For the text-containing cell, return its midpoint in [x, y] coordinate format. 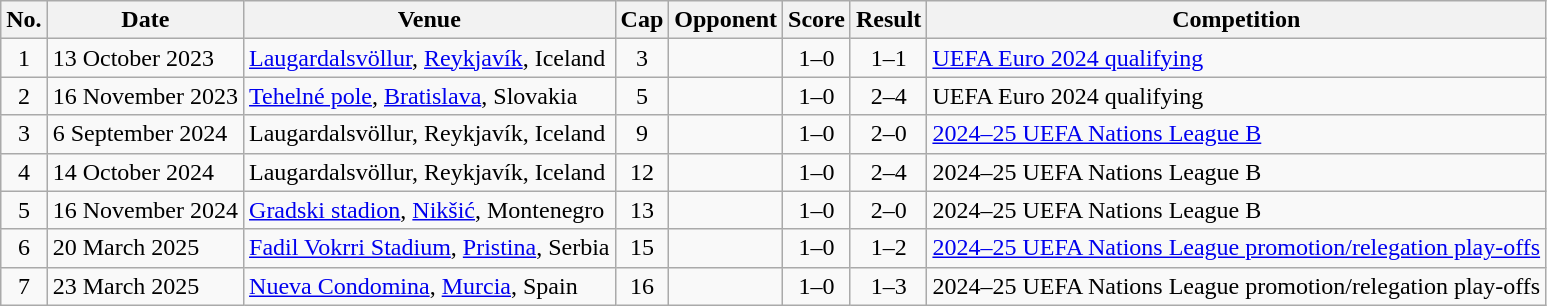
Gradski stadion, Nikšić, Montenegro [430, 210]
No. [24, 20]
20 March 2025 [145, 248]
14 October 2024 [145, 172]
7 [24, 286]
13 [642, 210]
Score [817, 20]
Competition [1236, 20]
23 March 2025 [145, 286]
2 [24, 96]
15 [642, 248]
Date [145, 20]
Result [888, 20]
6 September 2024 [145, 134]
Opponent [726, 20]
Cap [642, 20]
1–2 [888, 248]
16 November 2023 [145, 96]
Venue [430, 20]
16 [642, 286]
4 [24, 172]
1 [24, 58]
6 [24, 248]
9 [642, 134]
16 November 2024 [145, 210]
1–1 [888, 58]
1–3 [888, 286]
Nueva Condomina, Murcia, Spain [430, 286]
12 [642, 172]
Tehelné pole, Bratislava, Slovakia [430, 96]
Fadil Vokrri Stadium, Pristina, Serbia [430, 248]
13 October 2023 [145, 58]
